Provide the (X, Y) coordinate of the cell's center where the given text is located.  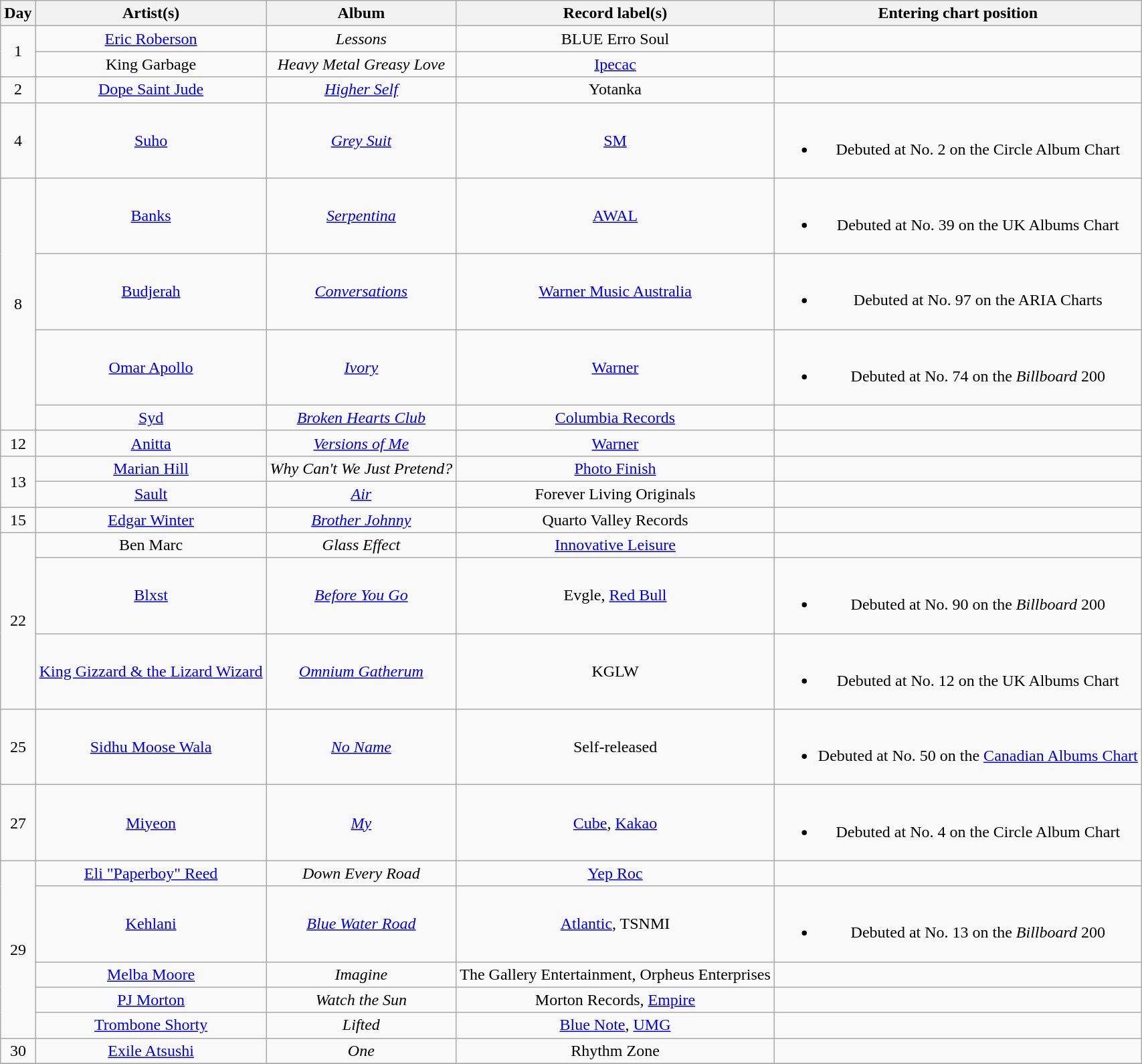
Syd (151, 418)
BLUE Erro Soul (615, 39)
Lifted (361, 1025)
8 (18, 304)
2 (18, 90)
22 (18, 621)
Debuted at No. 13 on the Billboard 200 (958, 923)
Album (361, 13)
Entering chart position (958, 13)
27 (18, 823)
Warner Music Australia (615, 292)
Kehlani (151, 923)
15 (18, 520)
Evgle, Red Bull (615, 596)
Debuted at No. 90 on the Billboard 200 (958, 596)
Heavy Metal Greasy Love (361, 64)
Debuted at No. 39 on the UK Albums Chart (958, 215)
Melba Moore (151, 974)
My (361, 823)
Columbia Records (615, 418)
Debuted at No. 74 on the Billboard 200 (958, 367)
AWAL (615, 215)
Artist(s) (151, 13)
12 (18, 443)
4 (18, 141)
Debuted at No. 4 on the Circle Album Chart (958, 823)
Eric Roberson (151, 39)
Banks (151, 215)
Forever Living Originals (615, 494)
Yotanka (615, 90)
Photo Finish (615, 468)
The Gallery Entertainment, Orpheus Enterprises (615, 974)
Conversations (361, 292)
25 (18, 747)
Watch the Sun (361, 1000)
Exile Atsushi (151, 1051)
Record label(s) (615, 13)
13 (18, 481)
Self-released (615, 747)
Blue Water Road (361, 923)
Quarto Valley Records (615, 520)
Marian Hill (151, 468)
Blxst (151, 596)
King Gizzard & the Lizard Wizard (151, 672)
Down Every Road (361, 873)
Anitta (151, 443)
Innovative Leisure (615, 545)
Why Can't We Just Pretend? (361, 468)
Higher Self (361, 90)
Rhythm Zone (615, 1051)
Edgar Winter (151, 520)
29 (18, 949)
Serpentina (361, 215)
Debuted at No. 50 on the Canadian Albums Chart (958, 747)
Day (18, 13)
Broken Hearts Club (361, 418)
Eli "Paperboy" Reed (151, 873)
Lessons (361, 39)
Air (361, 494)
Glass Effect (361, 545)
SM (615, 141)
No Name (361, 747)
Suho (151, 141)
Atlantic, TSNMI (615, 923)
Brother Johnny (361, 520)
1 (18, 52)
Sidhu Moose Wala (151, 747)
Yep Roc (615, 873)
Trombone Shorty (151, 1025)
One (361, 1051)
Omnium Gatherum (361, 672)
Versions of Me (361, 443)
Sault (151, 494)
Blue Note, UMG (615, 1025)
Imagine (361, 974)
Cube, Kakao (615, 823)
Debuted at No. 97 on the ARIA Charts (958, 292)
Miyeon (151, 823)
Budjerah (151, 292)
Before You Go (361, 596)
30 (18, 1051)
PJ Morton (151, 1000)
Ben Marc (151, 545)
Debuted at No. 12 on the UK Albums Chart (958, 672)
Morton Records, Empire (615, 1000)
Ivory (361, 367)
Grey Suit (361, 141)
King Garbage (151, 64)
Ipecac (615, 64)
KGLW (615, 672)
Debuted at No. 2 on the Circle Album Chart (958, 141)
Omar Apollo (151, 367)
Dope Saint Jude (151, 90)
